Identify which cell holds the provided text, then report its [x, y] central coordinate. 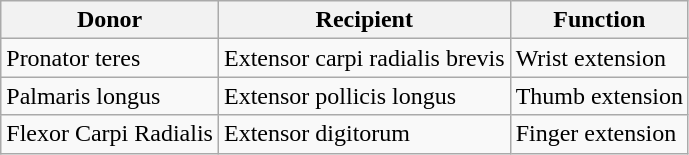
Wrist extension [599, 58]
Recipient [364, 20]
Flexor Carpi Radialis [110, 134]
Palmaris longus [110, 96]
Extensor digitorum [364, 134]
Extensor pollicis longus [364, 96]
Extensor carpi radialis brevis [364, 58]
Thumb extension [599, 96]
Donor [110, 20]
Pronator teres [110, 58]
Finger extension [599, 134]
Function [599, 20]
